Find where the given text appears and provide that cell's center as [X, Y] coordinate. 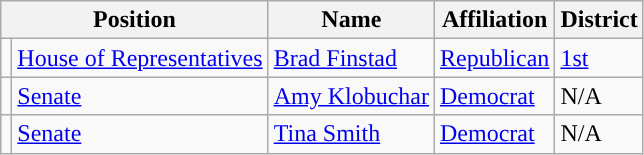
District [599, 20]
Amy Klobuchar [351, 96]
House of Representatives [140, 58]
Republican [495, 58]
Affiliation [495, 20]
1st [599, 58]
Brad Finstad [351, 58]
Tina Smith [351, 134]
Name [351, 20]
Position [134, 20]
